Pinpoint the cell where the given text exists, returning its (x, y) midpoint coordinate. 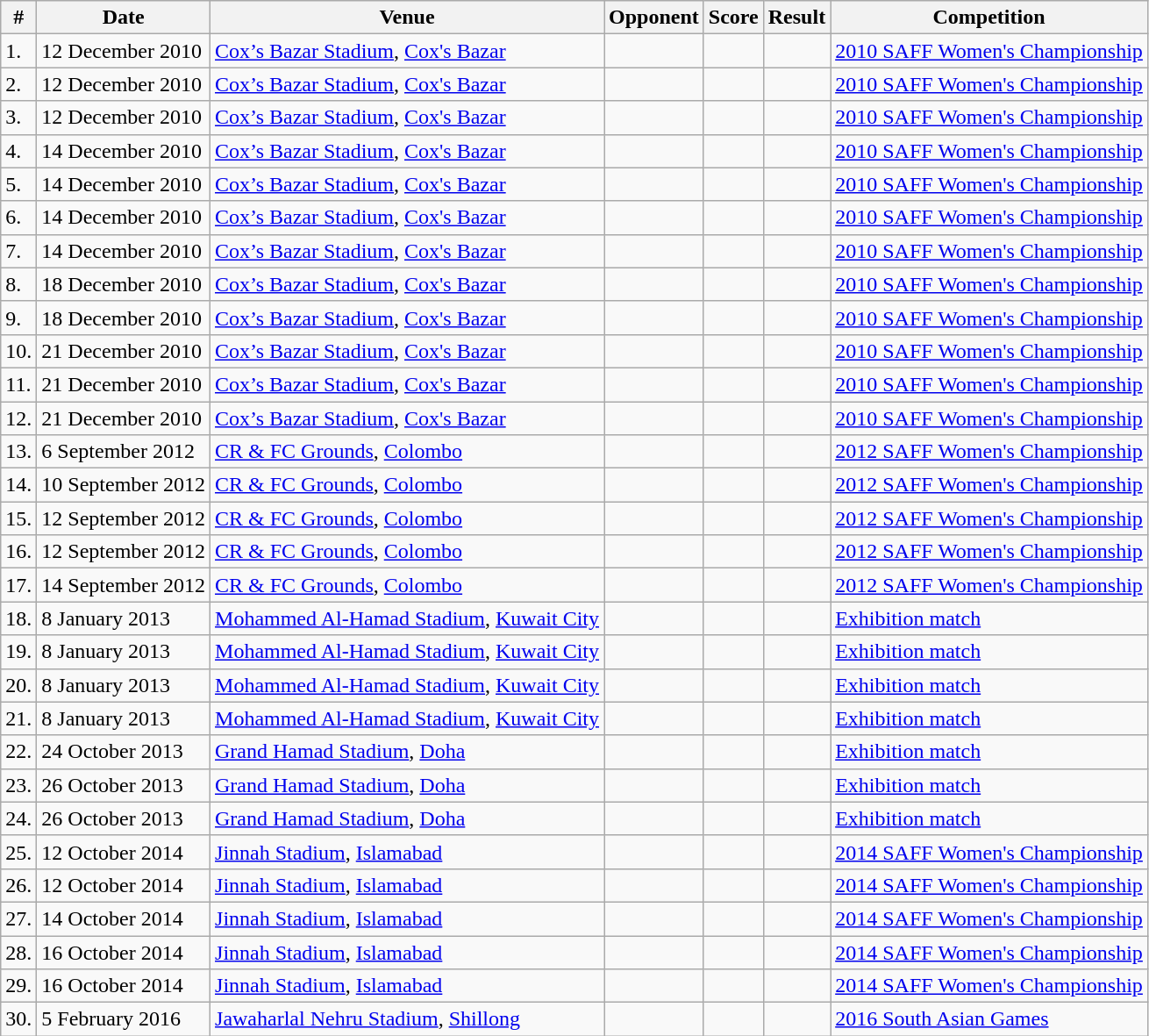
28. (19, 952)
2016 South Asian Games (989, 1019)
Score (733, 18)
19. (19, 652)
5 February 2016 (124, 1019)
14 October 2014 (124, 918)
24 October 2013 (124, 752)
7. (19, 251)
# (19, 18)
6. (19, 218)
10. (19, 351)
9. (19, 318)
22. (19, 752)
1. (19, 51)
Result (796, 18)
13. (19, 452)
Jawaharlal Nehru Stadium, Shillong (407, 1019)
23. (19, 785)
2. (19, 84)
12. (19, 418)
17. (19, 585)
11. (19, 384)
6 September 2012 (124, 452)
25. (19, 852)
29. (19, 986)
21. (19, 718)
18. (19, 618)
27. (19, 918)
Venue (407, 18)
Date (124, 18)
5. (19, 184)
26. (19, 885)
8. (19, 284)
Opponent (654, 18)
20. (19, 685)
30. (19, 1019)
10 September 2012 (124, 485)
3. (19, 118)
24. (19, 818)
14. (19, 485)
Competition (989, 18)
4. (19, 151)
14 September 2012 (124, 585)
16. (19, 552)
15. (19, 518)
